For the text-containing cell, return its midpoint in (X, Y) coordinate format. 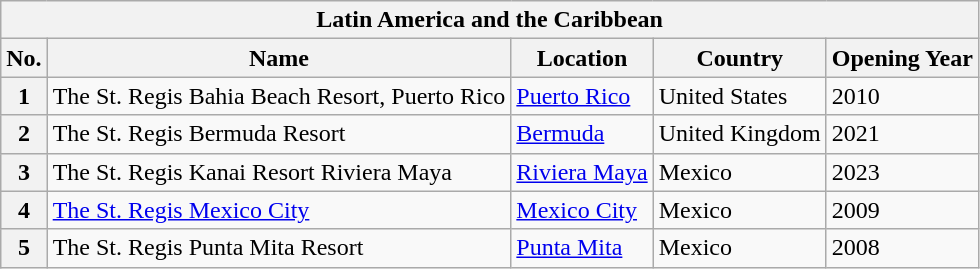
2008 (902, 248)
The St. Regis Kanai Resort Riviera Maya (279, 172)
Punta Mita (582, 248)
The St. Regis Mexico City (279, 210)
Name (279, 58)
Latin America and the Caribbean (490, 20)
No. (24, 58)
2021 (902, 134)
Puerto Rico (582, 96)
United Kingdom (740, 134)
Riviera Maya (582, 172)
United States (740, 96)
The St. Regis Punta Mita Resort (279, 248)
5 (24, 248)
Country (740, 58)
The St. Regis Bermuda Resort (279, 134)
2009 (902, 210)
2 (24, 134)
2023 (902, 172)
The St. Regis Bahia Beach Resort, Puerto Rico (279, 96)
3 (24, 172)
4 (24, 210)
Mexico City (582, 210)
2010 (902, 96)
Location (582, 58)
Opening Year (902, 58)
1 (24, 96)
Bermuda (582, 134)
